From the cell containing the given text, extract its center point as [x, y] coordinate. 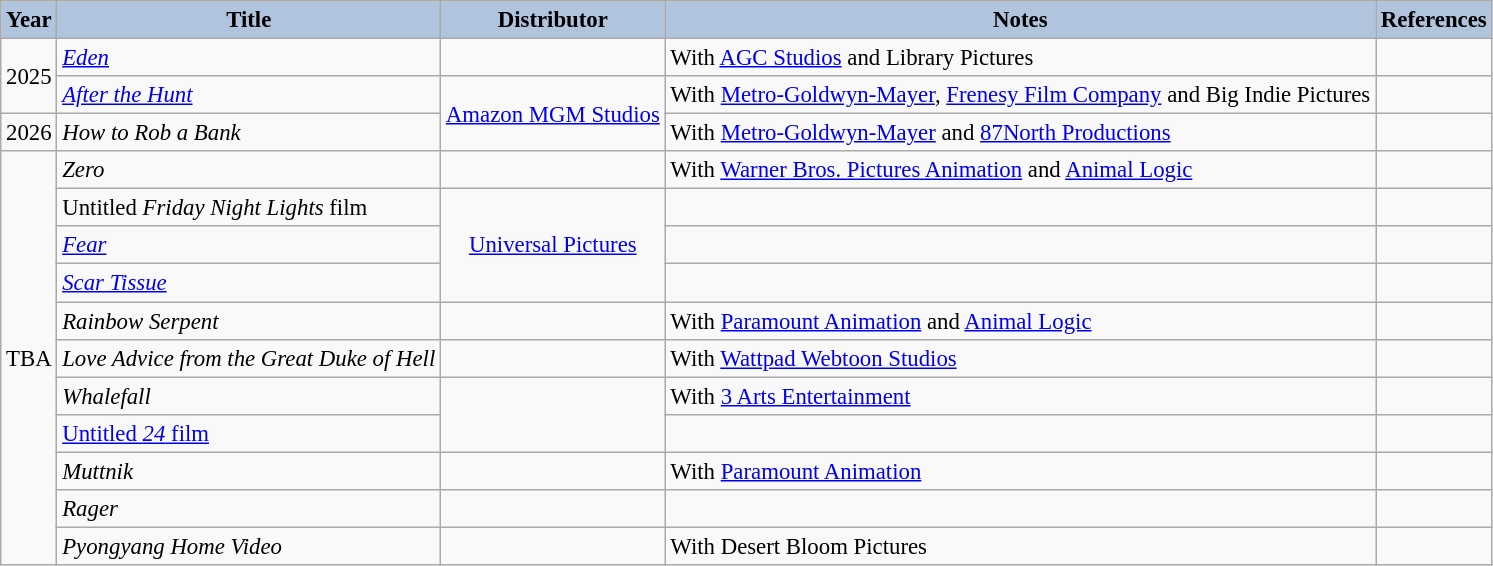
Whalefall [249, 396]
References [1434, 20]
After the Hunt [249, 95]
With Metro-Goldwyn-Mayer and 87North Productions [1020, 133]
Rager [249, 509]
Zero [249, 170]
Love Advice from the Great Duke of Hell [249, 358]
Pyongyang Home Video [249, 546]
Notes [1020, 20]
How to Rob a Bank [249, 133]
With Wattpad Webtoon Studios [1020, 358]
With Paramount Animation [1020, 471]
TBA [29, 358]
Scar Tissue [249, 283]
Year [29, 20]
Untitled 24 film [249, 433]
With AGC Studios and Library Pictures [1020, 58]
Distributor [554, 20]
Muttnik [249, 471]
With 3 Arts Entertainment [1020, 396]
2025 [29, 76]
Rainbow Serpent [249, 321]
With Warner Bros. Pictures Animation and Animal Logic [1020, 170]
With Desert Bloom Pictures [1020, 546]
Title [249, 20]
Universal Pictures [554, 246]
With Metro-Goldwyn-Mayer, Frenesy Film Company and Big Indie Pictures [1020, 95]
With Paramount Animation and Animal Logic [1020, 321]
Amazon MGM Studios [554, 114]
Untitled Friday Night Lights film [249, 208]
2026 [29, 133]
Fear [249, 245]
Eden [249, 58]
